Extract the (X, Y) coordinate from the center of the cell holding the provided text.  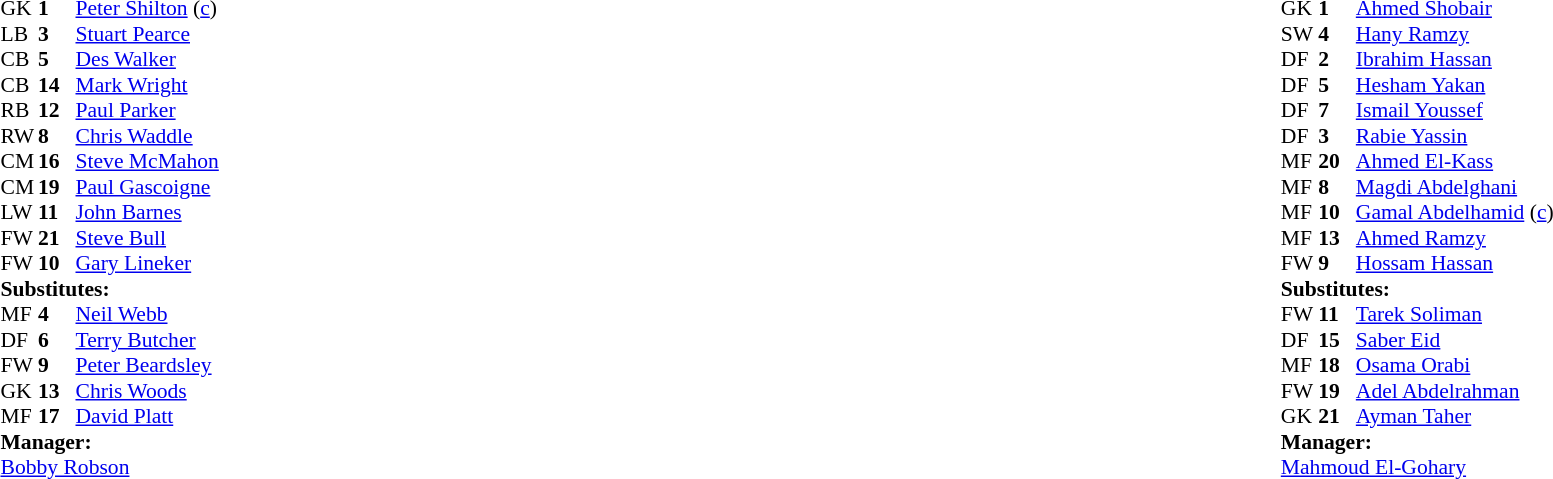
18 (1337, 365)
15 (1337, 340)
LB (19, 34)
LW (19, 213)
Steve McMahon (148, 161)
Gary Lineker (148, 263)
Chris Waddle (148, 136)
2 (1337, 59)
SW (1300, 34)
Substitutes: (109, 289)
RW (19, 136)
Stuart Pearce (148, 34)
7 (1337, 111)
David Platt (148, 417)
17 (57, 417)
Peter Beardsley (148, 365)
20 (1337, 161)
16 (57, 161)
Mark Wright (148, 85)
Manager: (109, 442)
6 (57, 340)
Paul Parker (148, 111)
Des Walker (148, 59)
Terry Butcher (148, 340)
12 (57, 111)
RB (19, 111)
14 (57, 85)
Steve Bull (148, 238)
Chris Woods (148, 391)
John Barnes (148, 213)
Neil Webb (148, 315)
Paul Gascoigne (148, 187)
